Scan for the cell matching the given text and deliver its [X, Y] coordinate at center. 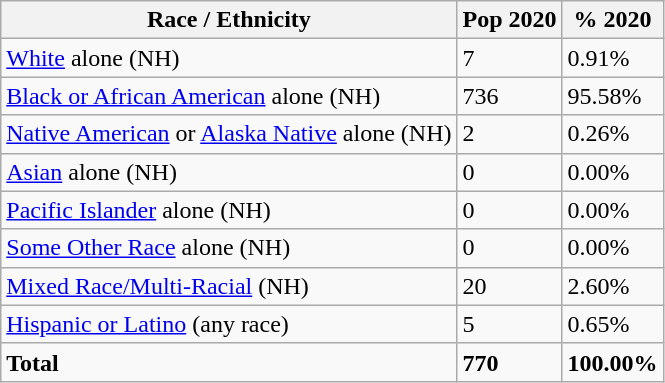
Race / Ethnicity [229, 20]
0.91% [612, 58]
Some Other Race alone (NH) [229, 248]
2.60% [612, 286]
7 [510, 58]
Total [229, 362]
736 [510, 96]
% 2020 [612, 20]
Mixed Race/Multi-Racial (NH) [229, 286]
Pacific Islander alone (NH) [229, 210]
0.26% [612, 134]
0.65% [612, 324]
2 [510, 134]
Hispanic or Latino (any race) [229, 324]
White alone (NH) [229, 58]
Black or African American alone (NH) [229, 96]
Asian alone (NH) [229, 172]
20 [510, 286]
5 [510, 324]
100.00% [612, 362]
Pop 2020 [510, 20]
770 [510, 362]
Native American or Alaska Native alone (NH) [229, 134]
95.58% [612, 96]
